Capture the cell that displays the provided text and extract its (x, y) central coordinate. 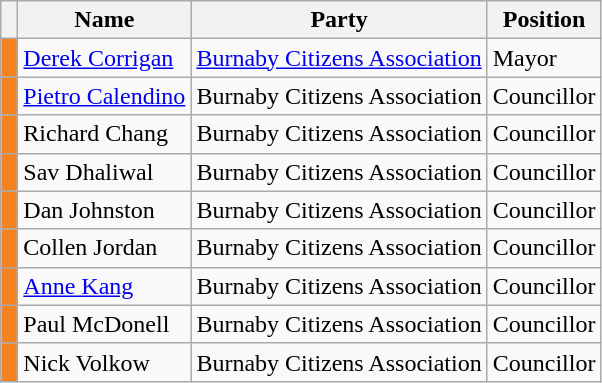
Paul McDonell (104, 324)
Name (104, 20)
Position (544, 20)
Dan Johnston (104, 210)
Collen Jordan (104, 248)
Anne Kang (104, 286)
Party (339, 20)
Sav Dhaliwal (104, 172)
Derek Corrigan (104, 58)
Pietro Calendino (104, 96)
Nick Volkow (104, 362)
Mayor (544, 58)
Richard Chang (104, 134)
